Find where the given text appears and provide that cell's center as (X, Y) coordinate. 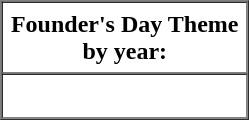
Founder's Day Themeby year: (125, 38)
